Capture the cell that displays the provided text and extract its [X, Y] central coordinate. 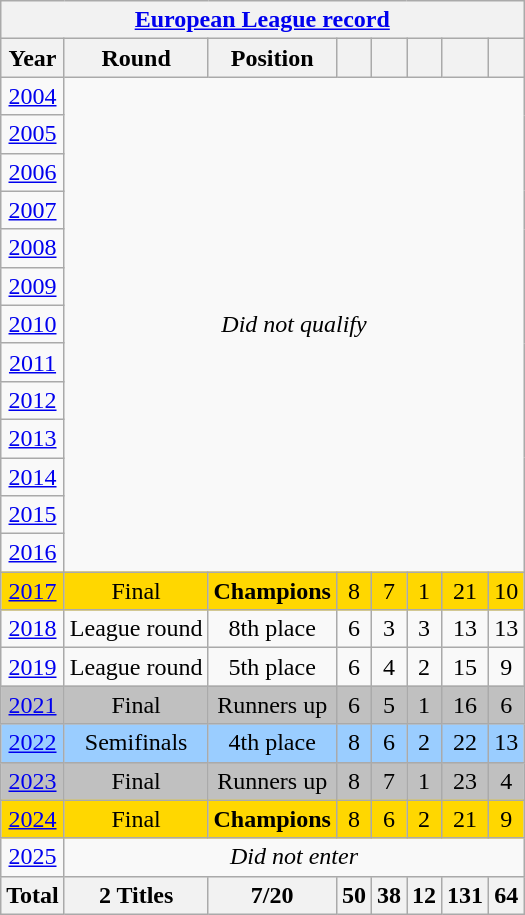
64 [506, 895]
2013 [33, 438]
2017 [33, 591]
2019 [33, 667]
2006 [33, 172]
European League record [262, 20]
Did not enter [294, 857]
2007 [33, 210]
5th place [272, 667]
2012 [33, 400]
2018 [33, 629]
2008 [33, 248]
8th place [272, 629]
2025 [33, 857]
Year [33, 58]
2022 [33, 743]
2005 [33, 134]
2 Titles [136, 895]
22 [466, 743]
Did not qualify [294, 324]
2023 [33, 781]
2011 [33, 362]
2010 [33, 324]
Position [272, 58]
2004 [33, 96]
Total [33, 895]
5 [388, 705]
12 [424, 895]
2016 [33, 553]
Round [136, 58]
10 [506, 591]
2009 [33, 286]
2014 [33, 477]
2021 [33, 705]
50 [354, 895]
Semifinals [136, 743]
23 [466, 781]
131 [466, 895]
7/20 [272, 895]
15 [466, 667]
2024 [33, 819]
16 [466, 705]
4th place [272, 743]
2015 [33, 515]
38 [388, 895]
